Find where the given text appears and provide that cell's center as [x, y] coordinate. 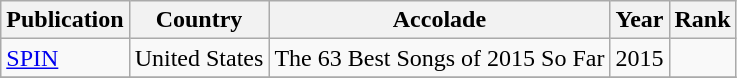
Country [199, 20]
SPIN [65, 58]
The 63 Best Songs of 2015 So Far [440, 58]
2015 [640, 58]
Year [640, 20]
Rank [702, 20]
United States [199, 58]
Accolade [440, 20]
Publication [65, 20]
